Detect which cell encompasses the target text, then output its [x, y] center coordinate. 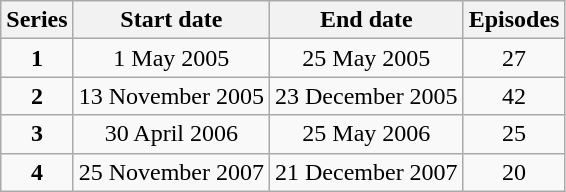
1 [37, 58]
4 [37, 172]
25 [514, 134]
Series [37, 20]
13 November 2005 [171, 96]
25 November 2007 [171, 172]
1 May 2005 [171, 58]
Episodes [514, 20]
25 May 2006 [366, 134]
42 [514, 96]
Start date [171, 20]
23 December 2005 [366, 96]
30 April 2006 [171, 134]
20 [514, 172]
21 December 2007 [366, 172]
25 May 2005 [366, 58]
2 [37, 96]
3 [37, 134]
27 [514, 58]
End date [366, 20]
